Capture the cell that displays the provided text and extract its (X, Y) central coordinate. 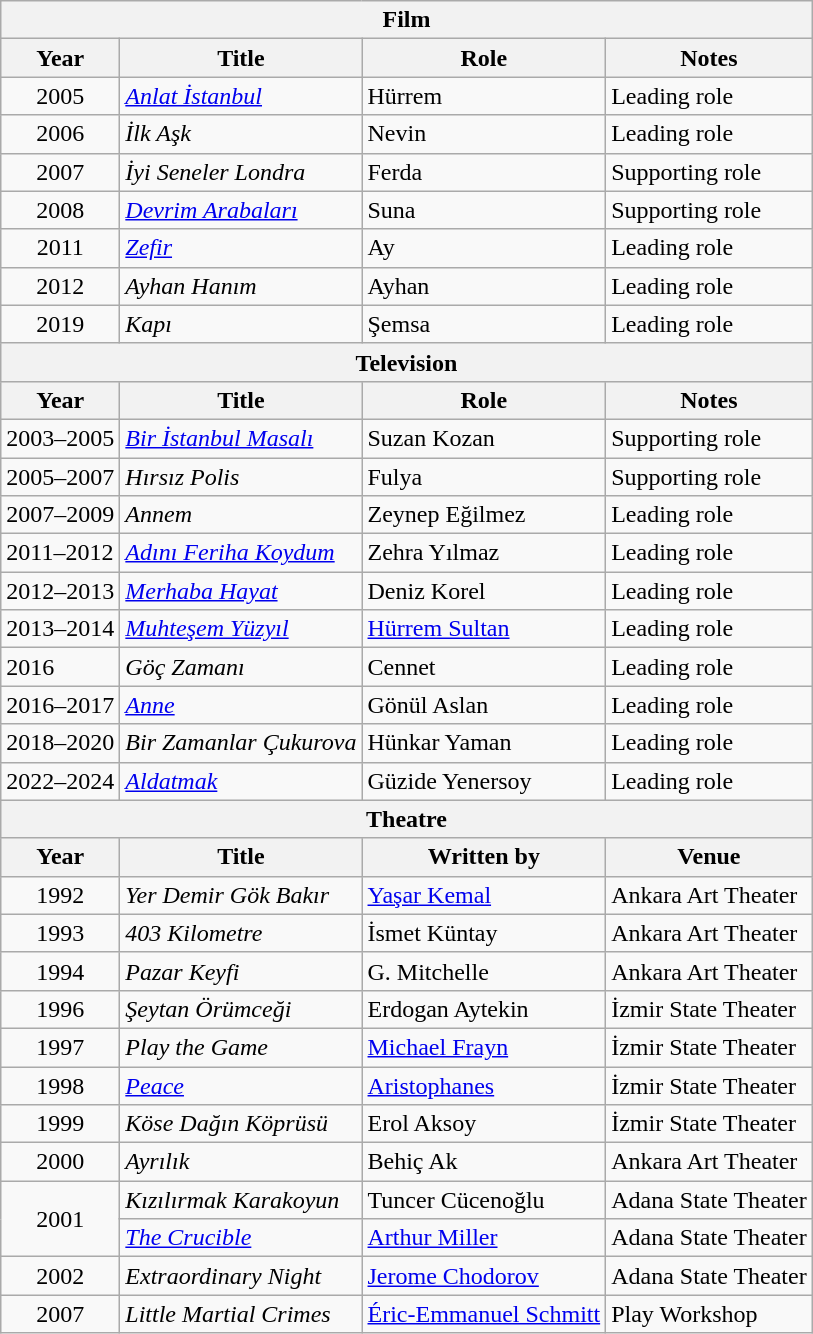
2012 (60, 286)
2006 (60, 134)
Theatre (406, 819)
Anlat İstanbul (241, 96)
2000 (60, 1162)
Film (406, 20)
İyi Seneler Londra (241, 172)
Merhaba Hayat (241, 591)
Written by (484, 857)
Şeytan Örümceği (241, 1009)
2016 (60, 667)
Erol Aksoy (484, 1124)
Bir İstanbul Masalı (241, 438)
Little Martial Crimes (241, 1314)
1992 (60, 895)
Köse Dağın Köprüsü (241, 1124)
İlk Aşk (241, 134)
Arthur Miller (484, 1238)
Zefir (241, 248)
2005–2007 (60, 477)
Erdogan Aytekin (484, 1009)
1999 (60, 1124)
Pazar Keyfi (241, 971)
Ayhan (484, 286)
2005 (60, 96)
Aldatmak (241, 781)
2007–2009 (60, 515)
Ay (484, 248)
Kızılırmak Karakoyun (241, 1200)
Gönül Aslan (484, 705)
Devrim Arabaları (241, 210)
Güzide Yenersoy (484, 781)
1994 (60, 971)
2011 (60, 248)
Television (406, 362)
2018–2020 (60, 743)
Adını Feriha Koydum (241, 553)
Jerome Chodorov (484, 1276)
Bir Zamanlar Çukurova (241, 743)
Peace (241, 1085)
The Crucible (241, 1238)
Extraordinary Night (241, 1276)
2016–2017 (60, 705)
403 Kilometre (241, 933)
1997 (60, 1047)
Michael Frayn (484, 1047)
Venue (710, 857)
Hırsız Polis (241, 477)
Suna (484, 210)
2002 (60, 1276)
G. Mitchelle (484, 971)
2003–2005 (60, 438)
1993 (60, 933)
Hürrem Sultan (484, 629)
Yaşar Kemal (484, 895)
Ayhan Hanım (241, 286)
Suzan Kozan (484, 438)
Annem (241, 515)
Muhteşem Yüzyıl (241, 629)
Anne (241, 705)
Hürrem (484, 96)
Zehra Yılmaz (484, 553)
2012–2013 (60, 591)
Ayrılık (241, 1162)
2019 (60, 324)
2001 (60, 1219)
İsmet Küntay (484, 933)
Fulya (484, 477)
Zeynep Eğilmez (484, 515)
Cennet (484, 667)
Ferda (484, 172)
Göç Zamanı (241, 667)
Tuncer Cücenoğlu (484, 1200)
Şemsa (484, 324)
Aristophanes (484, 1085)
Yer Demir Gök Bakır (241, 895)
Éric-Emmanuel Schmitt (484, 1314)
Kapı (241, 324)
1998 (60, 1085)
Play the Game (241, 1047)
Deniz Korel (484, 591)
Hünkar Yaman (484, 743)
2011–2012 (60, 553)
2008 (60, 210)
1996 (60, 1009)
Nevin (484, 134)
Play Workshop (710, 1314)
2013–2014 (60, 629)
Behiç Ak (484, 1162)
2022–2024 (60, 781)
